Pinpoint the cell where the given text exists, returning its [x, y] midpoint coordinate. 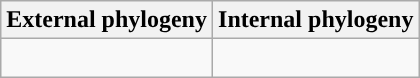
Internal phylogeny [316, 20]
External phylogeny [107, 20]
